Extract the (X, Y) coordinate from the center of the cell holding the provided text.  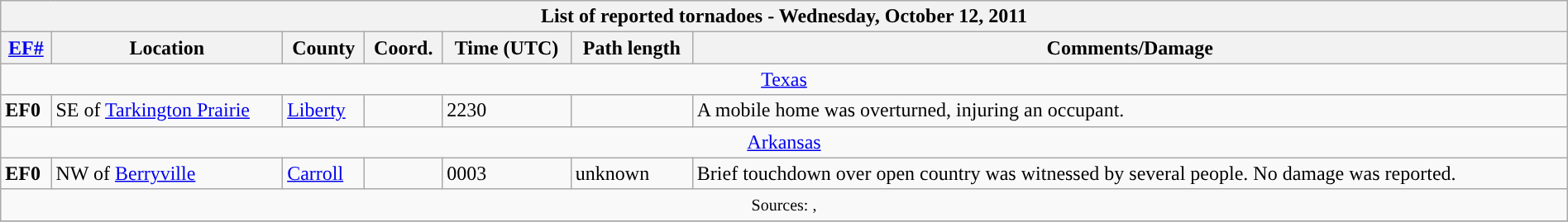
County (324, 48)
Arkansas (784, 142)
Location (167, 48)
Comments/Damage (1130, 48)
SE of Tarkington Prairie (167, 111)
Time (UTC) (507, 48)
Texas (784, 79)
Liberty (324, 111)
unknown (632, 173)
Coord. (404, 48)
Path length (632, 48)
Sources: , (784, 205)
0003 (507, 173)
List of reported tornadoes - Wednesday, October 12, 2011 (784, 17)
EF# (26, 48)
Carroll (324, 173)
A mobile home was overturned, injuring an occupant. (1130, 111)
2230 (507, 111)
NW of Berryville (167, 173)
Brief touchdown over open country was witnessed by several people. No damage was reported. (1130, 173)
